Pinpoint the cell where the given text exists, returning its (x, y) midpoint coordinate. 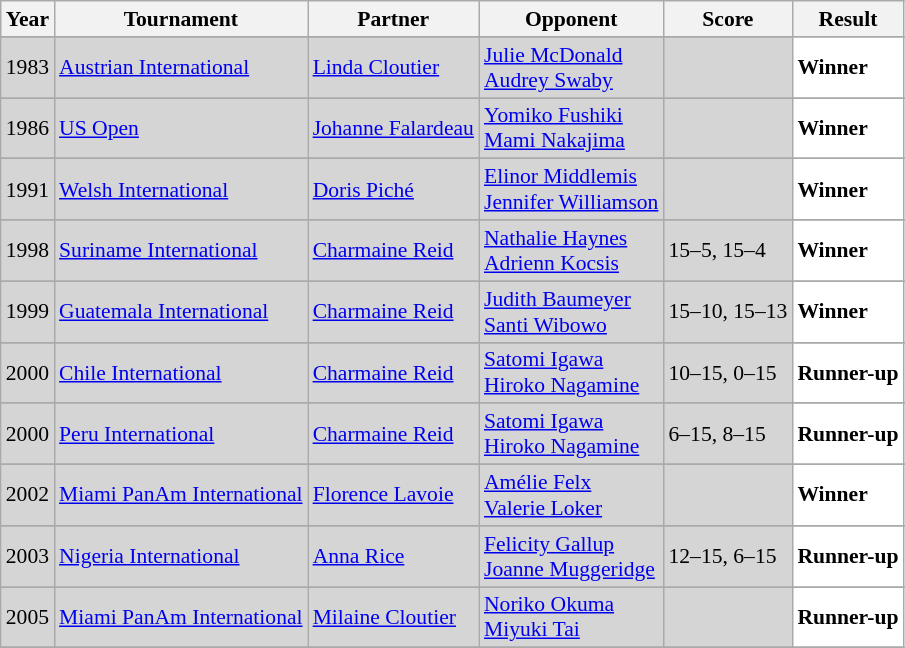
6–15, 8–15 (728, 434)
Result (848, 19)
Milaine Cloutier (394, 618)
Elinor Middlemis Jennifer Williamson (572, 190)
10–15, 0–15 (728, 372)
15–5, 15–4 (728, 250)
Opponent (572, 19)
Austrian International (181, 68)
Linda Cloutier (394, 68)
Doris Piché (394, 190)
Guatemala International (181, 312)
1998 (28, 250)
Chile International (181, 372)
Tournament (181, 19)
Anna Rice (394, 556)
15–10, 15–13 (728, 312)
2002 (28, 496)
Johanne Falardeau (394, 128)
Felicity Gallup Joanne Muggeridge (572, 556)
Yomiko Fushiki Mami Nakajima (572, 128)
Score (728, 19)
Judith Baumeyer Santi Wibowo (572, 312)
Nigeria International (181, 556)
Welsh International (181, 190)
1986 (28, 128)
Suriname International (181, 250)
1991 (28, 190)
Peru International (181, 434)
US Open (181, 128)
Partner (394, 19)
1983 (28, 68)
Nathalie Haynes Adrienn Kocsis (572, 250)
Year (28, 19)
2005 (28, 618)
2003 (28, 556)
Amélie Felx Valerie Loker (572, 496)
Florence Lavoie (394, 496)
1999 (28, 312)
12–15, 6–15 (728, 556)
Julie McDonald Audrey Swaby (572, 68)
Noriko Okuma Miyuki Tai (572, 618)
